For the text-containing cell, return its midpoint in [x, y] coordinate format. 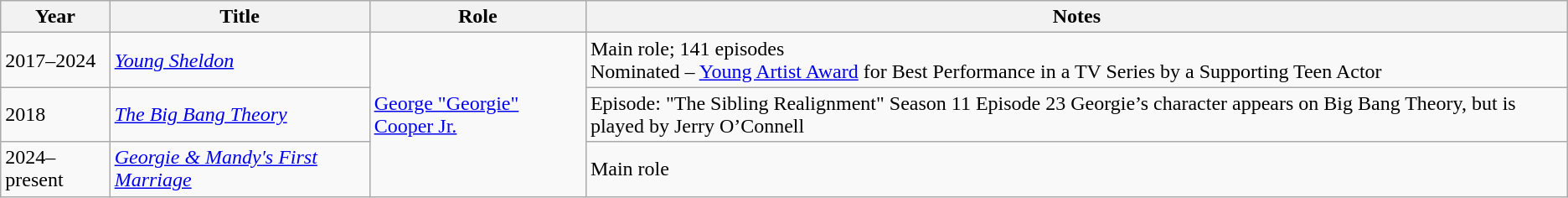
2024–present [55, 169]
Main role [1076, 169]
Year [55, 17]
Role [477, 17]
2018 [55, 114]
Title [240, 17]
2017–2024 [55, 60]
Episode: "The Sibling Realignment" Season 11 Episode 23 Georgie’s character appears on Big Bang Theory, but is played by Jerry O’Connell [1076, 114]
Young Sheldon [240, 60]
Georgie & Mandy's First Marriage [240, 169]
The Big Bang Theory [240, 114]
George "Georgie" Cooper Jr. [477, 114]
Notes [1076, 17]
Main role; 141 episodesNominated – Young Artist Award for Best Performance in a TV Series by a Supporting Teen Actor [1076, 60]
